Provide the (X, Y) coordinate of the cell's center where the given text is located.  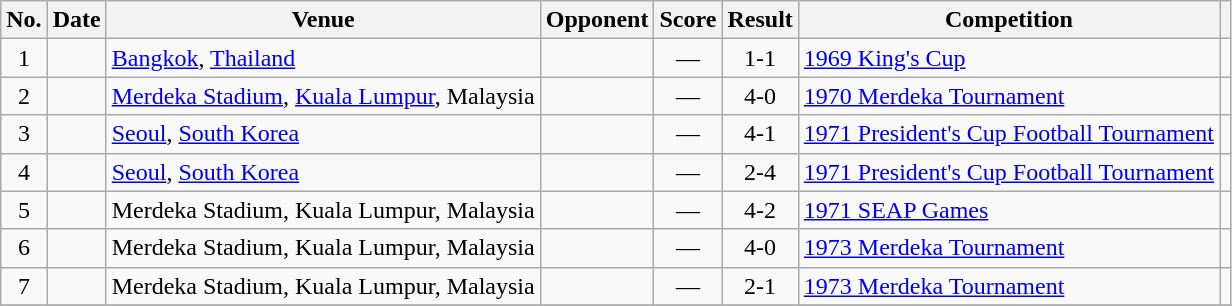
6 (24, 248)
Bangkok, Thailand (323, 58)
4 (24, 172)
2-4 (760, 172)
No. (24, 20)
Date (76, 20)
1969 King's Cup (1008, 58)
Competition (1008, 20)
4-2 (760, 210)
1-1 (760, 58)
7 (24, 286)
Opponent (597, 20)
2-1 (760, 286)
2 (24, 96)
Venue (323, 20)
4-1 (760, 134)
1970 Merdeka Tournament (1008, 96)
Score (688, 20)
1971 SEAP Games (1008, 210)
1 (24, 58)
Result (760, 20)
5 (24, 210)
3 (24, 134)
